Provide the [x, y] coordinate of the cell's center where the given text is located.  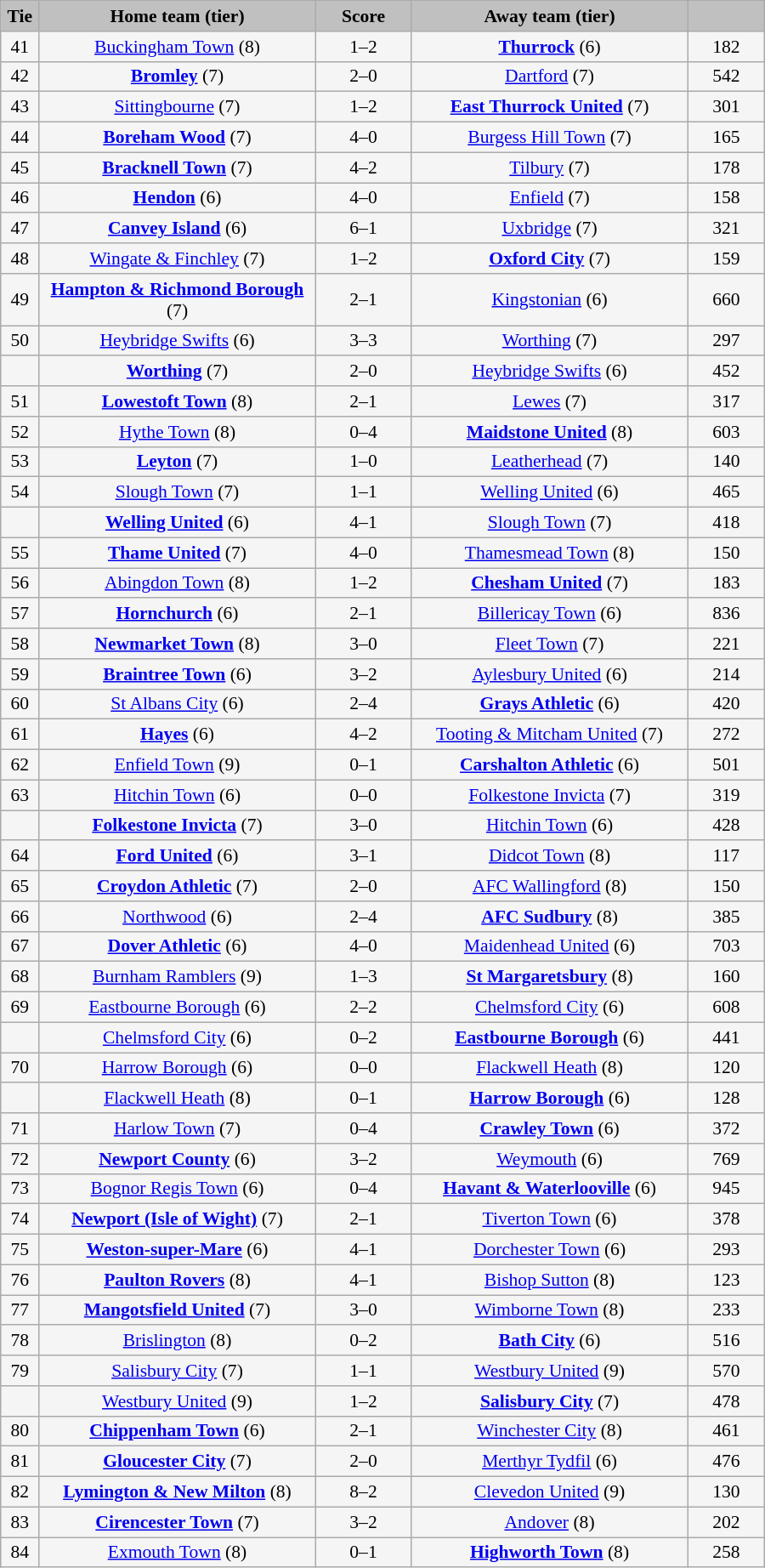
703 [726, 946]
65 [20, 886]
48 [20, 258]
165 [726, 138]
Weston-super-Mare (6) [178, 1250]
478 [726, 1401]
Abingdon Town (8) [178, 583]
Havant & Waterlooville (6) [550, 1189]
214 [726, 674]
945 [726, 1189]
Tiverton Town (6) [550, 1219]
Dorchester Town (6) [550, 1250]
69 [20, 1008]
Billericay Town (6) [550, 614]
452 [726, 372]
Tilbury (7) [550, 168]
769 [726, 1159]
Gloucester City (7) [178, 1462]
64 [20, 856]
53 [20, 462]
Chesham United (7) [550, 583]
123 [726, 1280]
461 [726, 1431]
Sittingbourne (7) [178, 107]
54 [20, 492]
Bognor Regis Town (6) [178, 1189]
319 [726, 795]
75 [20, 1250]
72 [20, 1159]
73 [20, 1189]
82 [20, 1492]
501 [726, 765]
Maidstone United (8) [550, 432]
258 [726, 1553]
St Margaretsbury (8) [550, 977]
385 [726, 917]
Canvey Island (6) [178, 229]
Lewes (7) [550, 401]
76 [20, 1280]
Clevedon United (9) [550, 1492]
420 [726, 704]
60 [20, 704]
83 [20, 1522]
Away team (tier) [550, 16]
Oxford City (7) [550, 258]
Leatherhead (7) [550, 462]
Score [363, 16]
61 [20, 735]
East Thurrock United (7) [550, 107]
372 [726, 1128]
608 [726, 1008]
476 [726, 1462]
46 [20, 198]
272 [726, 735]
Thurrock (6) [550, 47]
Grays Athletic (6) [550, 704]
55 [20, 553]
128 [726, 1099]
Uxbridge (7) [550, 229]
Carshalton Athletic (6) [550, 765]
317 [726, 401]
80 [20, 1431]
AFC Wallingford (8) [550, 886]
516 [726, 1341]
Enfield (7) [550, 198]
Paulton Rovers (8) [178, 1280]
Lowestoft Town (8) [178, 401]
117 [726, 856]
Croydon Athletic (7) [178, 886]
57 [20, 614]
Lymington & New Milton (8) [178, 1492]
182 [726, 47]
Brislington (8) [178, 1341]
Burnham Ramblers (9) [178, 977]
6–1 [363, 229]
202 [726, 1522]
Kingstonian (6) [550, 299]
Braintree Town (6) [178, 674]
42 [20, 77]
63 [20, 795]
Hampton & Richmond Borough (7) [178, 299]
Andover (8) [550, 1522]
70 [20, 1068]
Bracknell Town (7) [178, 168]
3–3 [363, 341]
44 [20, 138]
178 [726, 168]
Bishop Sutton (8) [550, 1280]
59 [20, 674]
2–2 [363, 1008]
Buckingham Town (8) [178, 47]
49 [20, 299]
78 [20, 1341]
56 [20, 583]
43 [20, 107]
1–3 [363, 977]
Home team (tier) [178, 16]
158 [726, 198]
81 [20, 1462]
Winchester City (8) [550, 1431]
Crawley Town (6) [550, 1128]
Cirencester Town (7) [178, 1522]
84 [20, 1553]
301 [726, 107]
Burgess Hill Town (7) [550, 138]
1–0 [363, 462]
3–1 [363, 856]
Hendon (6) [178, 198]
62 [20, 765]
Fleet Town (7) [550, 644]
71 [20, 1128]
68 [20, 977]
221 [726, 644]
321 [726, 229]
Dover Athletic (6) [178, 946]
465 [726, 492]
Mangotsfield United (7) [178, 1310]
Bath City (6) [550, 1341]
79 [20, 1371]
570 [726, 1371]
160 [726, 977]
Wimborne Town (8) [550, 1310]
378 [726, 1219]
120 [726, 1068]
58 [20, 644]
50 [20, 341]
428 [726, 826]
Leyton (7) [178, 462]
441 [726, 1037]
41 [20, 47]
233 [726, 1310]
140 [726, 462]
660 [726, 299]
Thame United (7) [178, 553]
Harlow Town (7) [178, 1128]
Tie [20, 16]
Chippenham Town (6) [178, 1431]
52 [20, 432]
Ford United (6) [178, 856]
418 [726, 523]
Enfield Town (9) [178, 765]
Newmarket Town (8) [178, 644]
Didcot Town (8) [550, 856]
293 [726, 1250]
77 [20, 1310]
Aylesbury United (6) [550, 674]
Bromley (7) [178, 77]
159 [726, 258]
130 [726, 1492]
Wingate & Finchley (7) [178, 258]
Exmouth Town (8) [178, 1553]
Dartford (7) [550, 77]
Highworth Town (8) [550, 1553]
Tooting & Mitcham United (7) [550, 735]
8–2 [363, 1492]
Newport (Isle of Wight) (7) [178, 1219]
51 [20, 401]
Thamesmead Town (8) [550, 553]
67 [20, 946]
66 [20, 917]
542 [726, 77]
AFC Sudbury (8) [550, 917]
St Albans City (6) [178, 704]
47 [20, 229]
Newport County (6) [178, 1159]
836 [726, 614]
Hayes (6) [178, 735]
Boreham Wood (7) [178, 138]
603 [726, 432]
45 [20, 168]
Weymouth (6) [550, 1159]
297 [726, 341]
Northwood (6) [178, 917]
183 [726, 583]
Merthyr Tydfil (6) [550, 1462]
Hornchurch (6) [178, 614]
74 [20, 1219]
Hythe Town (8) [178, 432]
Maidenhead United (6) [550, 946]
